Identify which cell holds the provided text, then report its [x, y] central coordinate. 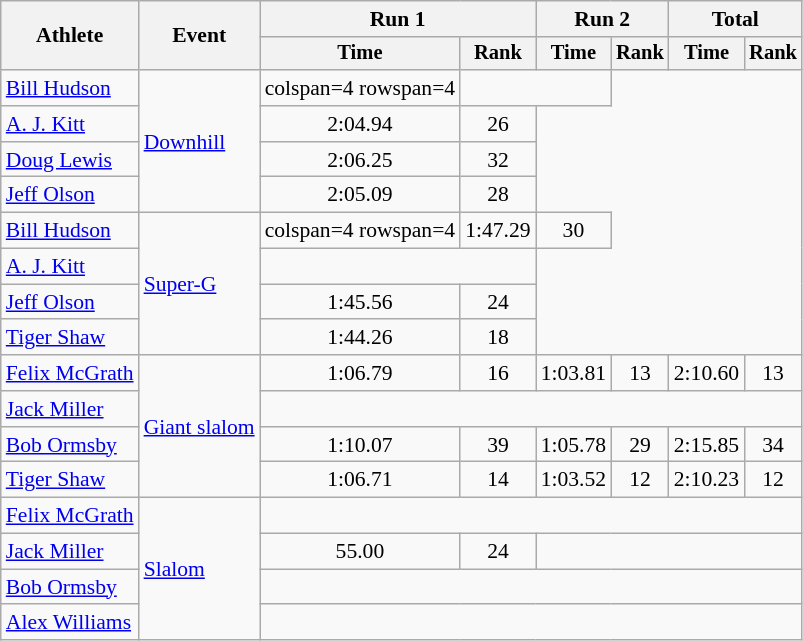
32 [498, 160]
Doug Lewis [70, 160]
2:10.60 [706, 373]
2:10.23 [706, 480]
34 [773, 445]
2:05.09 [360, 195]
Giant slalom [200, 426]
Run 1 [398, 19]
Super-G [200, 284]
1:45.56 [360, 302]
28 [498, 195]
Total [736, 19]
Run 2 [602, 19]
Downhill [200, 141]
1:06.71 [360, 480]
2:06.25 [360, 160]
Event [200, 36]
16 [498, 373]
39 [498, 445]
29 [640, 445]
1:47.29 [498, 231]
2:15.85 [706, 445]
Athlete [70, 36]
18 [498, 338]
26 [498, 124]
1:06.79 [360, 373]
55.00 [360, 552]
30 [574, 231]
Slalom [200, 569]
1:03.52 [574, 480]
2:04.94 [360, 124]
14 [498, 480]
Alex Williams [70, 623]
1:44.26 [360, 338]
1:03.81 [574, 373]
1:10.07 [360, 445]
1:05.78 [574, 445]
